From the cell containing the given text, extract its center point as (x, y) coordinate. 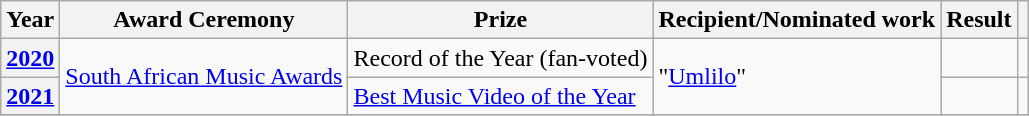
Record of the Year (fan-voted) (500, 58)
2021 (30, 96)
Award Ceremony (204, 20)
Best Music Video of the Year (500, 96)
"Umlilo" (797, 77)
Prize (500, 20)
Result (979, 20)
2020 (30, 58)
Year (30, 20)
Recipient/Nominated work (797, 20)
South African Music Awards (204, 77)
